Return the (x, y) coordinate for the center point of the cell that contains the specified text.  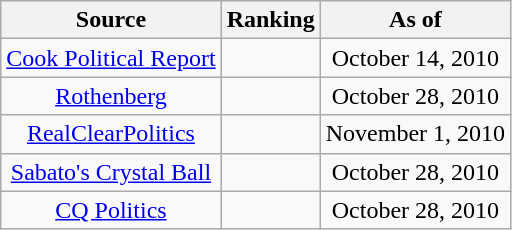
RealClearPolitics (111, 134)
As of (415, 20)
Sabato's Crystal Ball (111, 172)
Rothenberg (111, 96)
Ranking (270, 20)
November 1, 2010 (415, 134)
October 14, 2010 (415, 58)
CQ Politics (111, 210)
Cook Political Report (111, 58)
Source (111, 20)
